Detect which cell encompasses the target text, then output its [x, y] center coordinate. 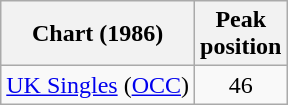
46 [241, 85]
Peakposition [241, 34]
UK Singles (OCC) [98, 85]
Chart (1986) [98, 34]
